Output the (x, y) coordinate of the center of the cell containing the given text.  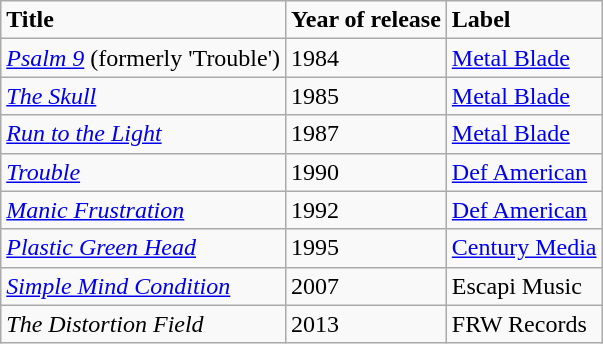
1984 (366, 58)
2013 (366, 324)
Simple Mind Condition (144, 286)
Manic Frustration (144, 210)
Escapi Music (524, 286)
The Distortion Field (144, 324)
Trouble (144, 172)
1995 (366, 248)
1985 (366, 96)
The Skull (144, 96)
1987 (366, 134)
1990 (366, 172)
Psalm 9 (formerly 'Trouble') (144, 58)
Plastic Green Head (144, 248)
Century Media (524, 248)
Year of release (366, 20)
Title (144, 20)
Label (524, 20)
1992 (366, 210)
FRW Records (524, 324)
2007 (366, 286)
Run to the Light (144, 134)
